Identify which cell holds the provided text, then report its [x, y] central coordinate. 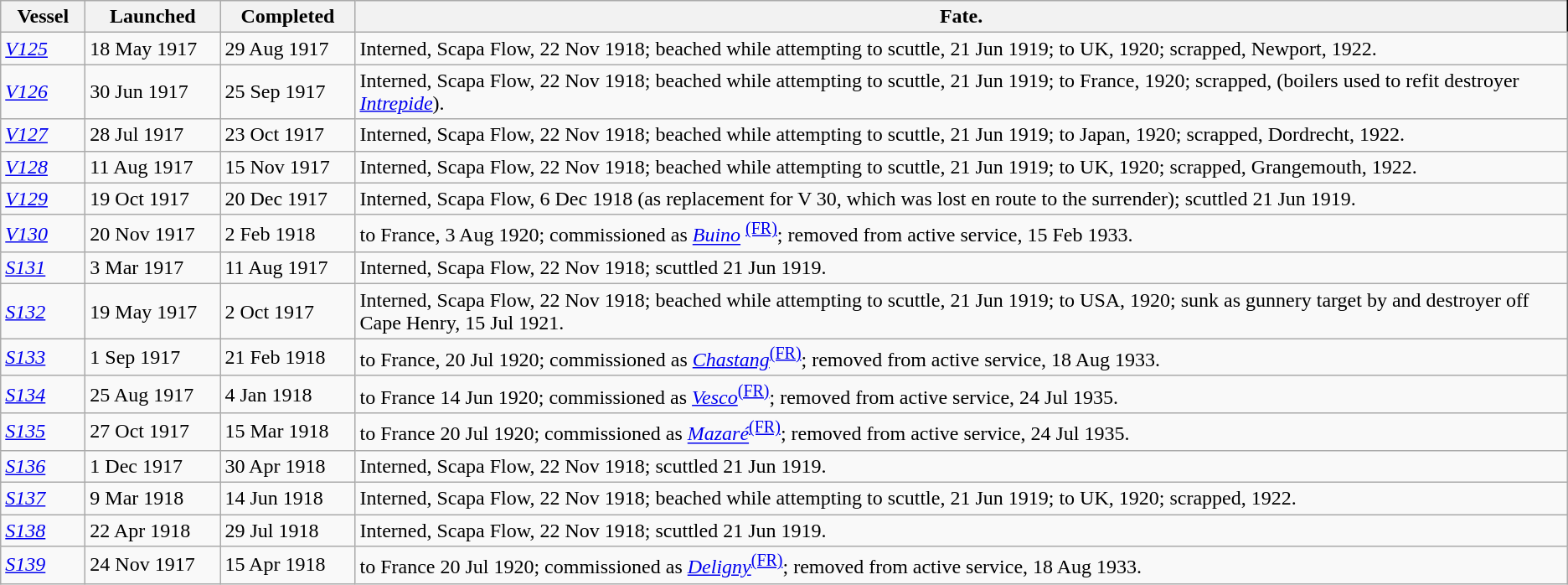
28 Jul 1917 [152, 135]
Interned, Scapa Flow, 6 Dec 1918 (as replacement for V 30, which was lost en route to the surrender); scuttled 21 Jun 1919. [962, 199]
S137 [44, 499]
V126 [44, 92]
15 Nov 1917 [288, 167]
23 Oct 1917 [288, 135]
to France, 3 Aug 1920; commissioned as Buino (FR); removed from active service, 15 Feb 1933. [962, 233]
S132 [44, 312]
V128 [44, 167]
20 Dec 1917 [288, 199]
15 Apr 1918 [288, 565]
Interned, Scapa Flow, 22 Nov 1918; beached while attempting to scuttle, 21 Jun 1919; to UK, 1920; scrapped, Newport, 1922. [962, 49]
25 Sep 1917 [288, 92]
27 Oct 1917 [152, 432]
15 Mar 1918 [288, 432]
S138 [44, 531]
S131 [44, 268]
V129 [44, 199]
S136 [44, 466]
Interned, Scapa Flow, 22 Nov 1918; beached while attempting to scuttle, 21 Jun 1919; to UK, 1920; scrapped, Grangemouth, 1922. [962, 167]
25 Aug 1917 [152, 394]
S133 [44, 357]
20 Nov 1917 [152, 233]
S134 [44, 394]
1 Dec 1917 [152, 466]
30 Apr 1918 [288, 466]
S135 [44, 432]
29 Aug 1917 [288, 49]
30 Jun 1917 [152, 92]
22 Apr 1918 [152, 531]
29 Jul 1918 [288, 531]
4 Jan 1918 [288, 394]
V127 [44, 135]
1 Sep 1917 [152, 357]
to France, 20 Jul 1920; commissioned as Chastang(FR); removed from active service, 18 Aug 1933. [962, 357]
18 May 1917 [152, 49]
Completed [288, 17]
Launched [152, 17]
9 Mar 1918 [152, 499]
19 Oct 1917 [152, 199]
19 May 1917 [152, 312]
V130 [44, 233]
Vessel [44, 17]
S139 [44, 565]
to France 20 Jul 1920; commissioned as Mazaré(FR); removed from active service, 24 Jul 1935. [962, 432]
to France 20 Jul 1920; commissioned as Deligny(FR); removed from active service, 18 Aug 1933. [962, 565]
2 Oct 1917 [288, 312]
Interned, Scapa Flow, 22 Nov 1918; beached while attempting to scuttle, 21 Jun 1919; to Japan, 1920; scrapped, Dordrecht, 1922. [962, 135]
3 Mar 1917 [152, 268]
Fate. [962, 17]
21 Feb 1918 [288, 357]
14 Jun 1918 [288, 499]
Interned, Scapa Flow, 22 Nov 1918; beached while attempting to scuttle, 21 Jun 1919; to UK, 1920; scrapped, 1922. [962, 499]
to France 14 Jun 1920; commissioned as Vesco(FR); removed from active service, 24 Jul 1935. [962, 394]
V125 [44, 49]
24 Nov 1917 [152, 565]
2 Feb 1918 [288, 233]
